Determine the (x, y) coordinate at the center of the cell enclosing the given text.  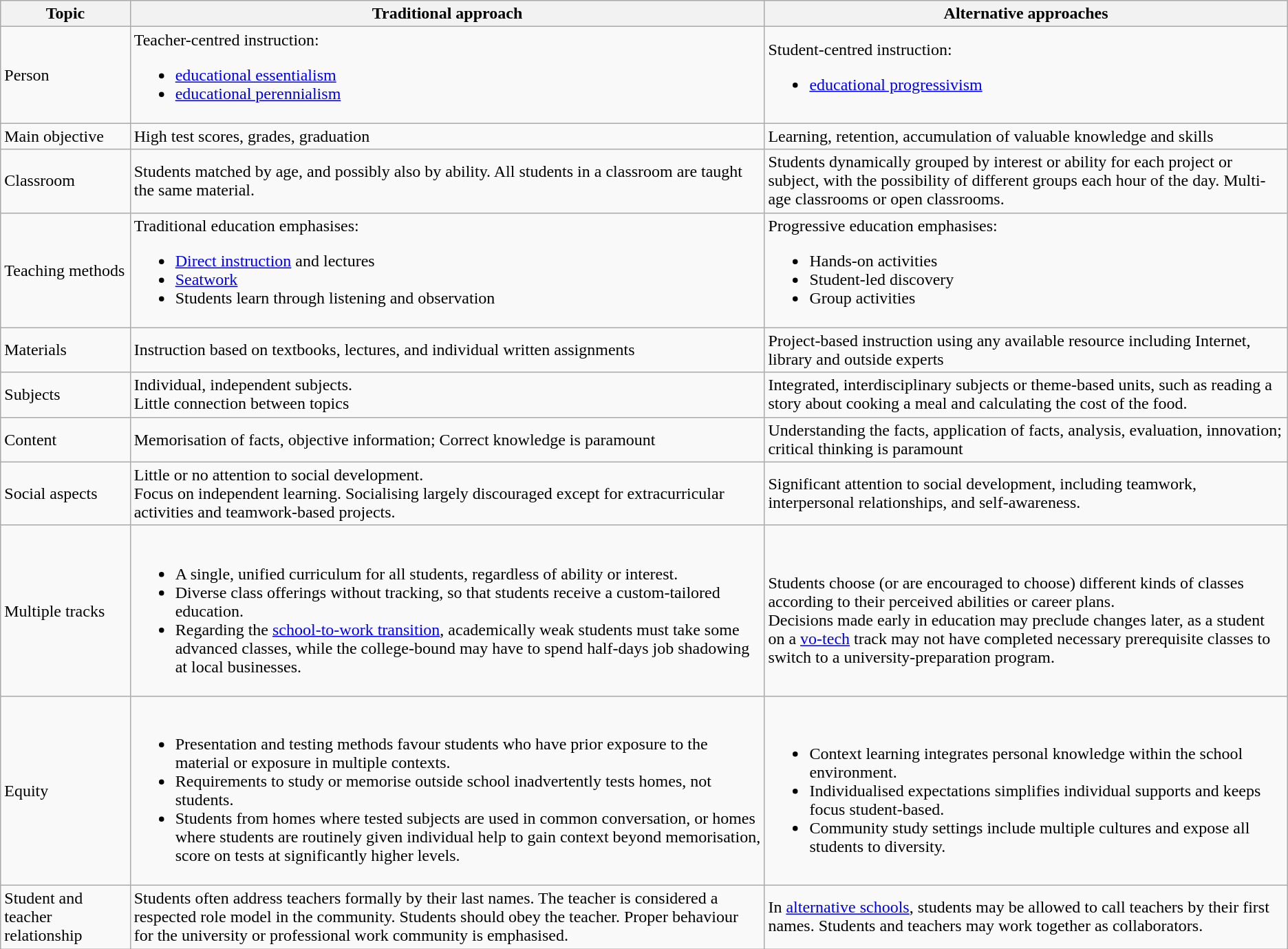
Classroom (65, 181)
Alternative approaches (1026, 14)
Progressive education emphasises:Hands-on activitiesStudent-led discoveryGroup activities (1026, 270)
Learning, retention, accumulation of valuable knowledge and skills (1026, 136)
Understanding the facts, application of facts, analysis, evaluation, innovation; critical thinking is paramount (1026, 439)
Student-centred instruction:educational progressivism (1026, 75)
Students matched by age, and possibly also by ability. All students in a classroom are taught the same material. (447, 181)
Traditional education emphasises:Direct instruction and lecturesSeatworkStudents learn through listening and observation (447, 270)
Traditional approach (447, 14)
Memorisation of facts, objective information; Correct knowledge is paramount (447, 439)
Equity (65, 790)
Person (65, 75)
High test scores, grades, graduation (447, 136)
Teacher-centred instruction:educational essentialismeducational perennialism (447, 75)
Instruction based on textbooks, lectures, and individual written assignments (447, 350)
Integrated, interdisciplinary subjects or theme-based units, such as reading a story about cooking a meal and calculating the cost of the food. (1026, 395)
Individual, independent subjects.Little connection between topics (447, 395)
Social aspects (65, 493)
In alternative schools, students may be allowed to call teachers by their first names. Students and teachers may work together as collaborators. (1026, 917)
Project-based instruction using any available resource including Internet, library and outside experts (1026, 350)
Student and teacher relationship (65, 917)
Multiple tracks (65, 610)
Teaching methods (65, 270)
Materials (65, 350)
Significant attention to social development, including teamwork, interpersonal relationships, and self-awareness. (1026, 493)
Main objective (65, 136)
Topic (65, 14)
Content (65, 439)
Subjects (65, 395)
